From the cell containing the given text, extract its center point as (X, Y) coordinate. 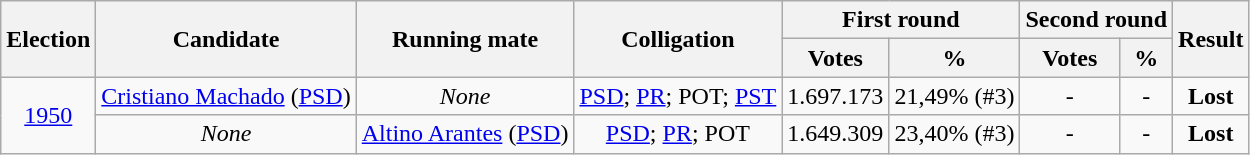
Result (1211, 39)
1.697.173 (836, 96)
Second round (1096, 20)
Cristiano Machado (PSD) (226, 96)
PSD; PR; POT (678, 134)
PSD; PR; POT; PST (678, 96)
21,49% (#3) (954, 96)
Election (48, 39)
Colligation (678, 39)
First round (901, 20)
1.649.309 (836, 134)
Altino Arantes (PSD) (465, 134)
Running mate (465, 39)
23,40% (#3) (954, 134)
1950 (48, 115)
Candidate (226, 39)
